From the cell containing the given text, extract its center point as [x, y] coordinate. 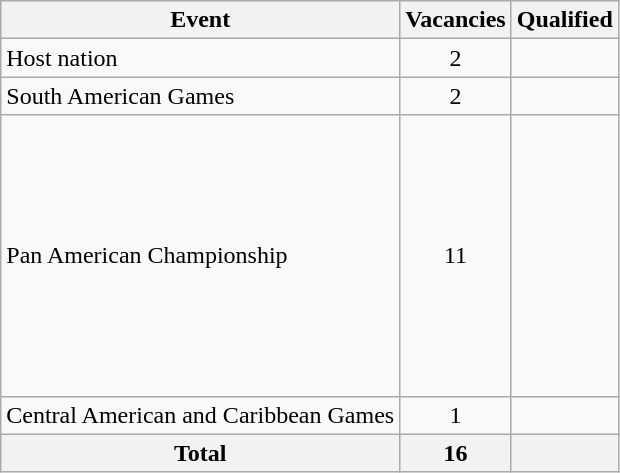
Total [200, 453]
Host nation [200, 58]
1 [456, 415]
Central American and Caribbean Games [200, 415]
South American Games [200, 96]
16 [456, 453]
Event [200, 20]
Vacancies [456, 20]
11 [456, 256]
Qualified [564, 20]
Pan American Championship [200, 256]
